Pinpoint the cell where the given text exists, returning its [x, y] midpoint coordinate. 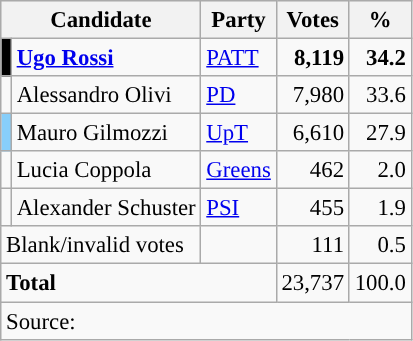
Ugo Rossi [106, 58]
27.9 [380, 133]
23,737 [312, 283]
0.5 [380, 245]
Votes [312, 20]
455 [312, 208]
UpT [238, 133]
PSI [238, 208]
PATT [238, 58]
Blank/invalid votes [101, 245]
111 [312, 245]
6,610 [312, 133]
% [380, 20]
PD [238, 95]
Mauro Gilmozzi [106, 133]
462 [312, 170]
Alessandro Olivi [106, 95]
Total [138, 283]
Candidate [101, 20]
Greens [238, 170]
33.6 [380, 95]
34.2 [380, 58]
100.0 [380, 283]
1.9 [380, 208]
2.0 [380, 170]
7,980 [312, 95]
Source: [206, 321]
Party [238, 20]
Lucia Coppola [106, 170]
8,119 [312, 58]
Alexander Schuster [106, 208]
